Detect which cell encompasses the target text, then output its [x, y] center coordinate. 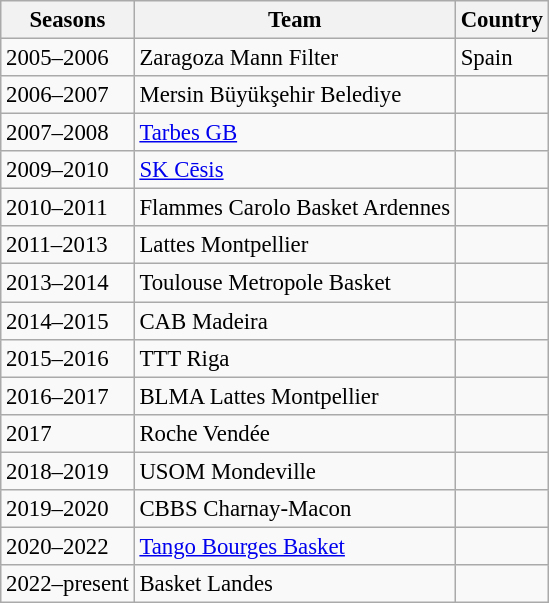
Basket Landes [294, 584]
2022–present [68, 584]
Zaragoza Mann Filter [294, 58]
USOM Mondeville [294, 471]
2017 [68, 433]
Country [502, 20]
Flammes Carolo Basket Ardennes [294, 208]
Toulouse Metropole Basket [294, 283]
Mersin Büyükşehir Belediye [294, 95]
2007–2008 [68, 133]
2013–2014 [68, 283]
2014–2015 [68, 321]
2009–2010 [68, 170]
2016–2017 [68, 396]
2005–2006 [68, 58]
BLMA Lattes Montpellier [294, 396]
SK Cēsis [294, 170]
2011–2013 [68, 245]
2010–2011 [68, 208]
Lattes Montpellier [294, 245]
TTT Riga [294, 358]
Tango Bourges Basket [294, 546]
Roche Vendée [294, 433]
2020–2022 [68, 546]
2018–2019 [68, 471]
2006–2007 [68, 95]
Seasons [68, 20]
2015–2016 [68, 358]
CAB Madeira [294, 321]
Spain [502, 58]
Team [294, 20]
Tarbes GB [294, 133]
2019–2020 [68, 509]
CBBS Charnay-Macon [294, 509]
